Return (X, Y) of the center of cell containing provided text 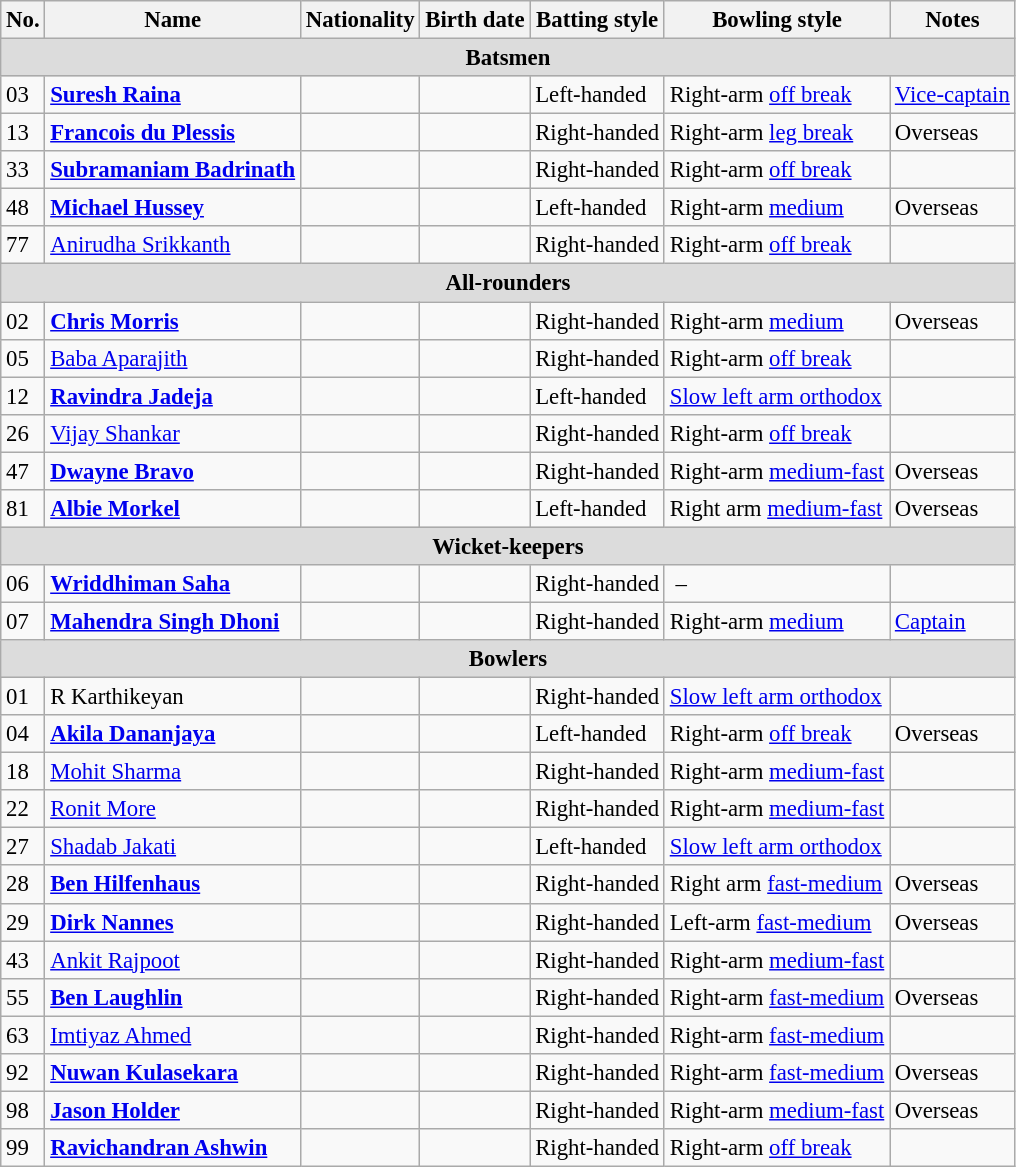
01 (23, 697)
Batting style (598, 20)
Albie Morkel (173, 509)
Shadab Jakati (173, 847)
Left-arm fast-medium (776, 922)
Anirudha Srikkanth (173, 245)
R Karthikeyan (173, 697)
26 (23, 433)
Notes (953, 20)
Baba Aparajith (173, 358)
47 (23, 471)
Mohit Sharma (173, 772)
Captain (953, 621)
Chris Morris (173, 321)
Right-arm leg break (776, 133)
Ben Hilfenhaus (173, 885)
Akila Dananjaya (173, 734)
Birth date (475, 20)
27 (23, 847)
05 (23, 358)
99 (23, 1148)
04 (23, 734)
Right arm fast-medium (776, 885)
03 (23, 95)
Michael Hussey (173, 208)
No. (23, 20)
55 (23, 997)
Mahendra Singh Dhoni (173, 621)
Ronit More (173, 809)
Bowling style (776, 20)
28 (23, 885)
Subramaniam Badrinath (173, 170)
18 (23, 772)
Nationality (360, 20)
Imtiyaz Ahmed (173, 1035)
22 (23, 809)
77 (23, 245)
Francois du Plessis (173, 133)
06 (23, 584)
Name (173, 20)
Bowlers (508, 659)
Ravichandran Ashwin (173, 1148)
Dirk Nannes (173, 922)
98 (23, 1110)
Ankit Rajpoot (173, 960)
Wicket-keepers (508, 546)
29 (23, 922)
Ravindra Jadeja (173, 396)
63 (23, 1035)
Wriddhiman Saha (173, 584)
Jason Holder (173, 1110)
Ben Laughlin (173, 997)
12 (23, 396)
02 (23, 321)
81 (23, 509)
07 (23, 621)
Nuwan Kulasekara (173, 1073)
Vice-captain (953, 95)
– (776, 584)
Dwayne Bravo (173, 471)
Suresh Raina (173, 95)
All-rounders (508, 283)
33 (23, 170)
43 (23, 960)
13 (23, 133)
48 (23, 208)
Right arm medium-fast (776, 509)
Batsmen (508, 58)
92 (23, 1073)
Vijay Shankar (173, 433)
